Identify which cell holds the provided text, then report its (X, Y) central coordinate. 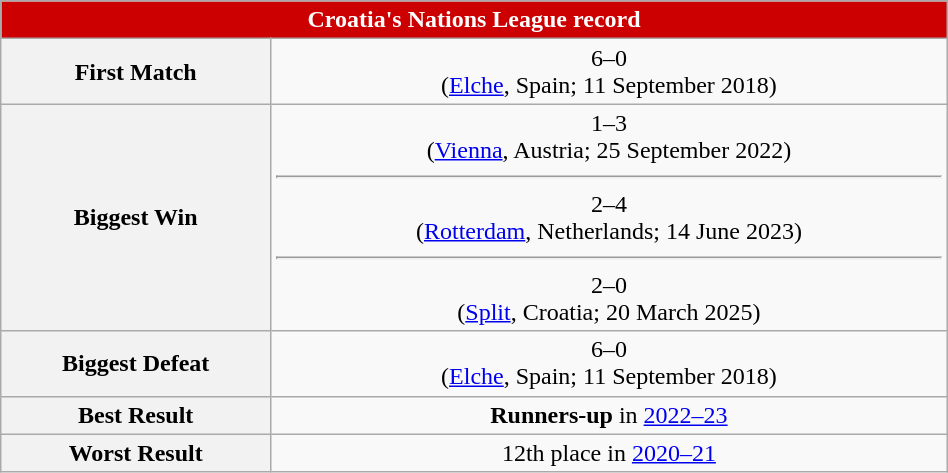
Best Result (136, 415)
Biggest Win (136, 218)
12th place in 2020–21 (610, 453)
First Match (136, 72)
Worst Result (136, 453)
1–3 (Vienna, Austria; 25 September 2022) 2–4 (Rotterdam, Netherlands; 14 June 2023) 2–0 (Split, Croatia; 20 March 2025) (610, 218)
Runners-up in 2022–23 (610, 415)
Croatia's Nations League record (474, 20)
Biggest Defeat (136, 364)
